Capture the cell that displays the provided text and extract its [X, Y] central coordinate. 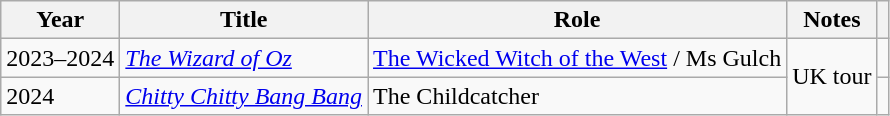
Chitty Chitty Bang Bang [244, 96]
UK tour [832, 77]
Role [578, 20]
The Wicked Witch of the West / Ms Gulch [578, 58]
The Wizard of Oz [244, 58]
The Childcatcher [578, 96]
2024 [60, 96]
2023–2024 [60, 58]
Title [244, 20]
Notes [832, 20]
Year [60, 20]
